Capture the cell that displays the provided text and extract its [x, y] central coordinate. 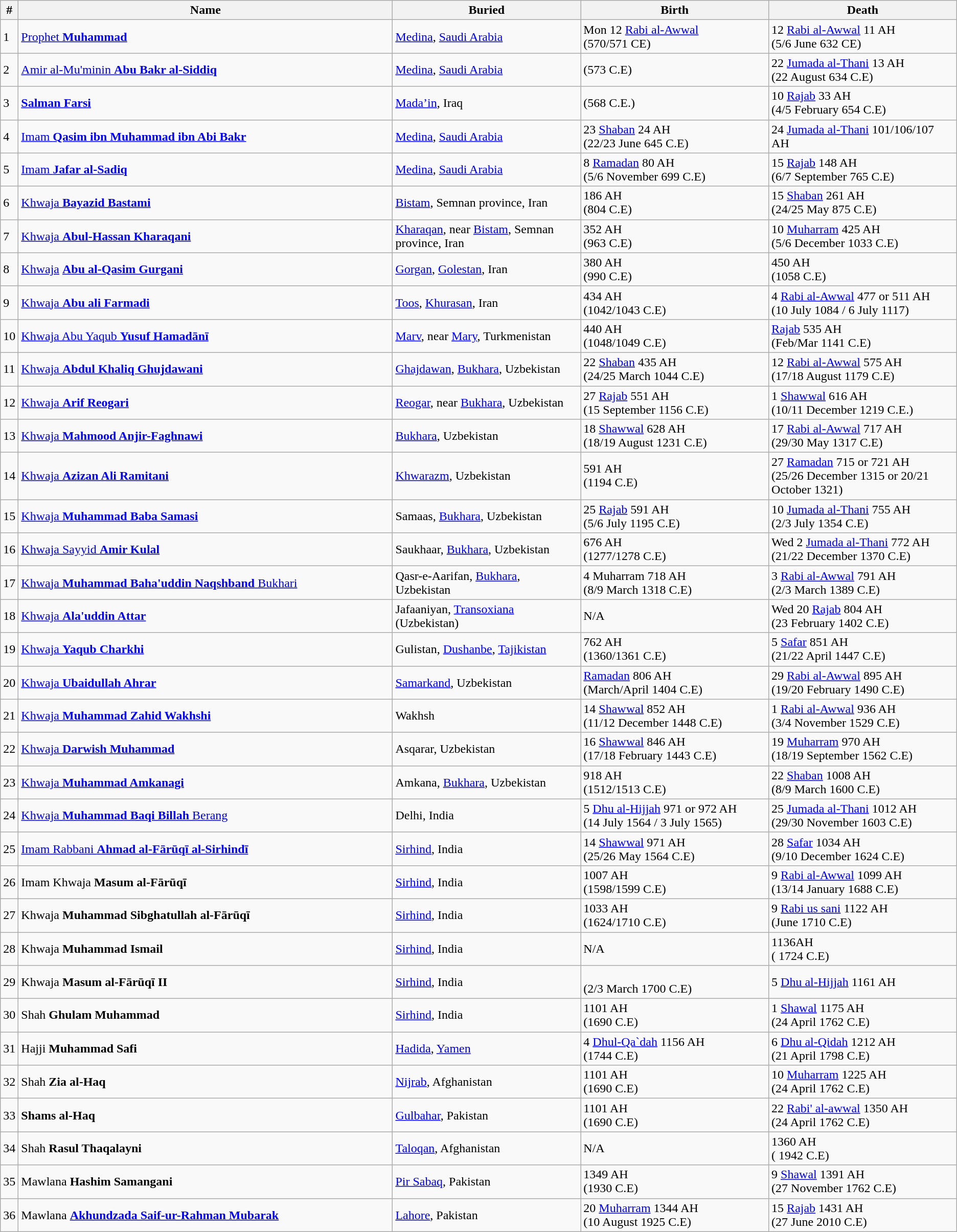
22 Shaban 1008 AH(8/9 March 1600 C.E) [863, 782]
Khwaja Azizan Ali Ramitani [206, 476]
434 AH(1042/1043 C.E) [675, 303]
Delhi, India [487, 815]
21 [9, 716]
22 Shaban 435 AH(24/25 March 1044 C.E) [675, 369]
Khwaja Abdul Khaliq Ghujdawani [206, 369]
Shams al-Haq [206, 1115]
30 [9, 1016]
Khwaja Muhammad Zahid Wakhshi [206, 716]
5 Dhu al-Hijjah 1161 AH [863, 982]
Jafaaniyan, Transoxiana (Uzbekistan) [487, 616]
Samarkand, Uzbekistan [487, 682]
18 [9, 616]
352 AH(963 C.E) [675, 236]
Pir Sabaq, Pakistan [487, 1181]
4 [9, 136]
Khwaja Abu al-Qasim Gurgani [206, 269]
Mawlana Hashim Samangani [206, 1181]
9 Rabi al-Awwal 1099 AH(13/14 January 1688 C.E) [863, 882]
Asqarar, Uzbekistan [487, 749]
22 Rabi' al-awwal 1350 AH(24 April 1762 C.E) [863, 1115]
Imam Jafar al-Sadiq [206, 170]
31 [9, 1048]
23 [9, 782]
1 Shawal 1175 AH(24 April 1762 C.E) [863, 1016]
10 [9, 335]
Shah Rasul Thaqalayni [206, 1149]
(568 C.E.) [675, 103]
22 Jumada al-Thani 13 AH(22 August 634 C.E) [863, 70]
Imam Khwaja Masum al-Fārūqī [206, 882]
1033 AH(1624/1710 C.E) [675, 915]
15 Shaban 261 AH(24/25 May 875 C.E) [863, 203]
1 [9, 37]
1136AH( 1724 C.E) [863, 948]
25 Jumada al-Thani 1012 AH(29/30 November 1603 C.E) [863, 815]
Khwaja Abu ali Farmadi [206, 303]
Gulbahar, Pakistan [487, 1115]
2 [9, 70]
Bukhara, Uzbekistan [487, 436]
15 [9, 517]
17 Rabi al-Awwal 717 AH(29/30 May 1317 C.E) [863, 436]
14 Shawwal 852 AH(11/12 December 1448 C.E) [675, 716]
Khwaja Darwish Muhammad [206, 749]
10 Rajab 33 AH(4/5 February 654 C.E) [863, 103]
# [9, 10]
4 Muharram 718 AH(8/9 March 1318 C.E) [675, 583]
(2/3 March 1700 C.E) [675, 982]
450 AH(1058 C.E) [863, 269]
36 [9, 1215]
Shah Zia al-Haq [206, 1082]
Khwaja Muhammad Amkanagi [206, 782]
17 [9, 583]
Khwaja Ala'uddin Attar [206, 616]
Shah Ghulam Muhammad [206, 1016]
Death [863, 10]
Gorgan, Golestan, Iran [487, 269]
Khwaja Bayazid Bastami [206, 203]
Buried [487, 10]
Khwaja Arif Reogari [206, 402]
Khwaja Mahmood Anjir-Faghnawi [206, 436]
Marv, near Mary, Turkmenistan [487, 335]
3 [9, 103]
1360 AH( 1942 C.E) [863, 1149]
Hajji Muhammad Safi [206, 1048]
26 [9, 882]
1 Rabi al-Awwal 936 AH(3/4 November 1529 C.E) [863, 716]
10 Muharram 1225 AH(24 April 1762 C.E) [863, 1082]
34 [9, 1149]
918 AH(1512/1513 C.E) [675, 782]
19 [9, 649]
Khwaja Muhammad Baqi Billah Berang [206, 815]
Imam Rabbani Ahmad al-Fārūqī al-Sirhindī [206, 849]
32 [9, 1082]
25 Rajab 591 AH(5/6 July 1195 C.E) [675, 517]
Amir al-Mu'minin Abu Bakr al-Siddiq [206, 70]
(573 C.E) [675, 70]
28 Safar 1034 AH(9/10 December 1624 C.E) [863, 849]
5 Safar 851 AH(21/22 April 1447 C.E) [863, 649]
1 Shawwal 616 AH(10/11 December 1219 C.E.) [863, 402]
591 AH(1194 C.E) [675, 476]
Salman Farsi [206, 103]
186 AH(804 C.E) [675, 203]
Taloqan, Afghanistan [487, 1149]
28 [9, 948]
3 Rabi al-Awwal 791 AH(2/3 March 1389 C.E) [863, 583]
4 Dhul-Qa`dah 1156 AH(1744 C.E) [675, 1048]
25 [9, 849]
Samaas, Bukhara, Uzbekistan [487, 517]
Prophet Muhammad [206, 37]
Khwaja Ubaidullah Ahrar [206, 682]
15 Rajab 1431 AH(27 June 2010 C.E) [863, 1215]
20 [9, 682]
Hadida, Yamen [487, 1048]
Khwaja Muhammad Ismail [206, 948]
762 AH(1360/1361 C.E) [675, 649]
1349 AH(1930 C.E) [675, 1181]
5 [9, 170]
Khwaja Yaqub Charkhi [206, 649]
Ramadan 806 AH(March/April 1404 C.E) [675, 682]
Mawlana Akhundzada Saif-ur-Rahman Mubarak [206, 1215]
35 [9, 1181]
22 [9, 749]
Saukhaar, Bukhara, Uzbekistan [487, 549]
Toos, Khurasan, Iran [487, 303]
14 [9, 476]
Qasr-e-Aarifan, Bukhara, Uzbekistan [487, 583]
12 Rabi al-Awwal 575 AH(17/18 August 1179 C.E) [863, 369]
Bistam, Semnan province, Iran [487, 203]
6 [9, 203]
Khwaja Muhammad Baba Samasi [206, 517]
Khwaja Abu Yaqub Yusuf Hamadānī [206, 335]
Khwarazm, Uzbekistan [487, 476]
8 [9, 269]
9 Rabi us sani 1122 AH(June 1710 C.E) [863, 915]
14 Shawwal 971 AH(25/26 May 1564 C.E) [675, 849]
10 Jumada al-Thani 755 AH(2/3 July 1354 C.E) [863, 517]
4 Rabi al-Awwal 477 or 511 AH(10 July 1084 / 6 July 1117) [863, 303]
Lahore, Pakistan [487, 1215]
Wed 20 Rajab 804 AH(23 February 1402 C.E) [863, 616]
Mon 12 Rabi al-Awwal(570/571 CE) [675, 37]
Name [206, 10]
Imam Qasim ibn Muhammad ibn Abi Bakr [206, 136]
18 Shawwal 628 AH(18/19 August 1231 C.E) [675, 436]
Kharaqan, near Bistam, Semnan province, Iran [487, 236]
29 [9, 982]
Mada’in, Iraq [487, 103]
Khwaja Abul-Hassan Kharaqani [206, 236]
Wakhsh [487, 716]
Khwaja Muhammad Baha'uddin Naqshband Bukhari [206, 583]
Gulistan, Dushanbe, Tajikistan [487, 649]
33 [9, 1115]
Khwaja Sayyid Amir Kulal [206, 549]
27 Rajab 551 AH(15 September 1156 C.E) [675, 402]
Nijrab, Afghanistan [487, 1082]
24 [9, 815]
6 Dhu al-Qidah 1212 AH(21 April 1798 C.E) [863, 1048]
16 [9, 549]
12 [9, 402]
12 Rabi al-Awwal 11 AH(5/6 June 632 CE) [863, 37]
1007 AH(1598/1599 C.E) [675, 882]
24 Jumada al-Thani 101/106/107 AH [863, 136]
13 [9, 436]
Rajab 535 AH(Feb/Mar 1141 C.E) [863, 335]
Ghajdawan, Bukhara, Uzbekistan [487, 369]
27 [9, 915]
10 Muharram 425 AH(5/6 December 1033 C.E) [863, 236]
Birth [675, 10]
7 [9, 236]
Reogar, near Bukhara, Uzbekistan [487, 402]
9 [9, 303]
380 AH(990 C.E) [675, 269]
Khwaja Masum al-Fārūqī II [206, 982]
27 Ramadan 715 or 721 AH(25/26 December 1315 or 20/21 October 1321) [863, 476]
Amkana, Bukhara, Uzbekistan [487, 782]
29 Rabi al-Awwal 895 AH(19/20 February 1490 C.E) [863, 682]
9 Shawal 1391 AH(27 November 1762 C.E) [863, 1181]
8 Ramadan 80 AH(5/6 November 699 C.E) [675, 170]
19 Muharram 970 AH(18/19 September 1562 C.E) [863, 749]
Wed 2 Jumada al-Thani 772 AH(21/22 December 1370 C.E) [863, 549]
15 Rajab 148 AH(6/7 September 765 C.E) [863, 170]
16 Shawwal 846 AH(17/18 February 1443 C.E) [675, 749]
Khwaja Muhammad Sibghatullah al-Fārūqī [206, 915]
11 [9, 369]
440 AH(1048/1049 C.E) [675, 335]
5 Dhu al-Hijjah 971 or 972 AH(14 July 1564 / 3 July 1565) [675, 815]
676 AH(1277/1278 C.E) [675, 549]
20 Muharram 1344 AH(10 August 1925 C.E) [675, 1215]
23 Shaban 24 AH(22/23 June 645 C.E) [675, 136]
